Detect which cell encompasses the target text, then output its (x, y) center coordinate. 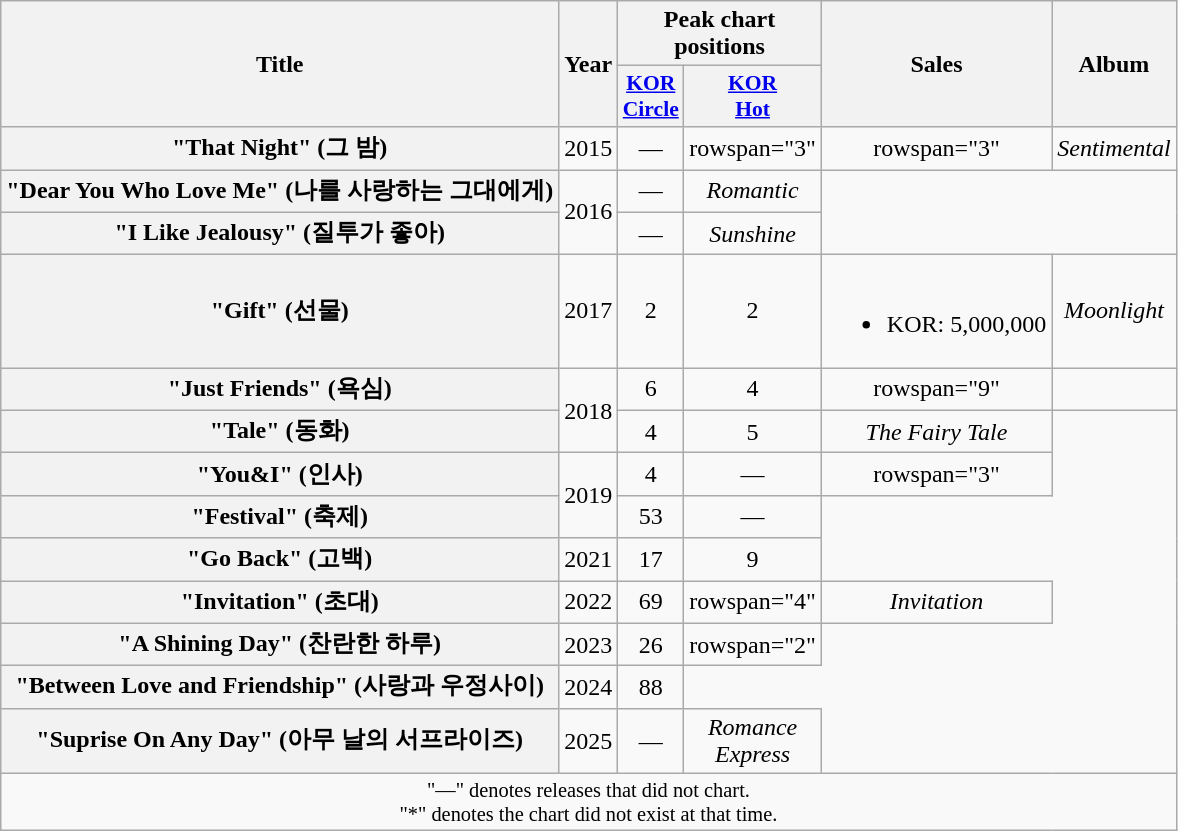
5 (753, 432)
2022 (588, 602)
26 (651, 644)
"Invitation" (초대) (280, 602)
"A Shining Day" (찬란한 하루) (280, 644)
2023 (588, 644)
53 (651, 516)
2025 (588, 740)
Title (280, 64)
"I Like Jealousy" (질투가 좋아) (280, 234)
"Festival" (축제) (280, 516)
69 (651, 602)
Album (1114, 64)
2016 (588, 212)
2015 (588, 148)
rowspan="4" (753, 602)
Sales (936, 64)
rowspan="2" (753, 644)
"Dear You Who Love Me" (나를 사랑하는 그대에게) (280, 192)
2019 (588, 496)
2024 (588, 688)
"That Night" (그 밤) (280, 148)
6 (651, 390)
Sentimental (1114, 148)
2017 (588, 312)
"—" denotes releases that did not chart. "*" denotes the chart did not exist at that time. (588, 802)
Year (588, 64)
88 (651, 688)
Peak chart positions (720, 34)
Moonlight (1114, 312)
rowspan="9" (936, 390)
17 (651, 560)
2018 (588, 410)
"Go Back" (고백) (280, 560)
"You&I" (인사) (280, 474)
9 (753, 560)
"Gift" (선물) (280, 312)
KORCircle (651, 96)
"Just Friends" (욕심) (280, 390)
KOR: 5,000,000 (936, 312)
"Suprise On Any Day" (아무 날의 서프라이즈) (280, 740)
Invitation (936, 602)
"Between Love and Friendship" (사랑과 우정사이) (280, 688)
2021 (588, 560)
Sunshine (753, 234)
The Fairy Tale (936, 432)
Romance Express (753, 740)
"Tale" (동화) (280, 432)
KORHot (753, 96)
Romantic (753, 192)
